Search for the cell housing the specified text and yield its (X, Y) center coordinate. 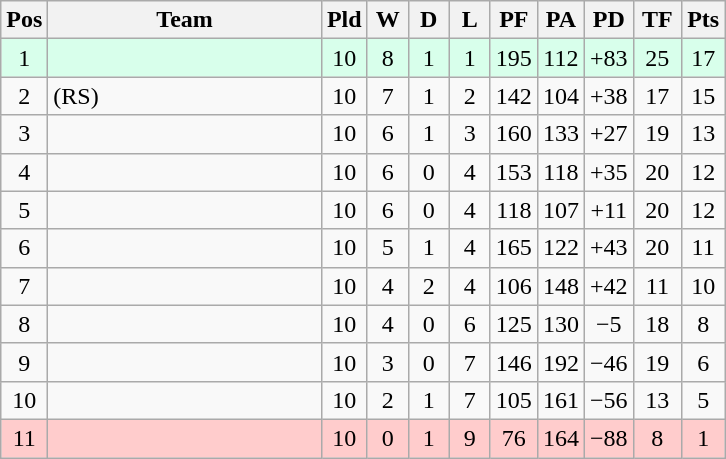
+11 (608, 210)
(RS) (185, 96)
Pts (704, 20)
+27 (608, 134)
PF (514, 20)
122 (560, 248)
153 (514, 172)
+42 (608, 286)
D (428, 20)
PD (608, 20)
−56 (608, 400)
146 (514, 362)
18 (658, 324)
TF (658, 20)
PA (560, 20)
−88 (608, 438)
−5 (608, 324)
161 (560, 400)
165 (514, 248)
125 (514, 324)
L (470, 20)
105 (514, 400)
15 (704, 96)
+35 (608, 172)
76 (514, 438)
Pld (344, 20)
112 (560, 58)
+43 (608, 248)
160 (514, 134)
Pos (24, 20)
−46 (608, 362)
106 (514, 286)
195 (514, 58)
+83 (608, 58)
142 (514, 96)
107 (560, 210)
W (388, 20)
+38 (608, 96)
104 (560, 96)
Team (185, 20)
164 (560, 438)
130 (560, 324)
25 (658, 58)
192 (560, 362)
148 (560, 286)
133 (560, 134)
